From the cell containing the given text, extract its center point as (X, Y) coordinate. 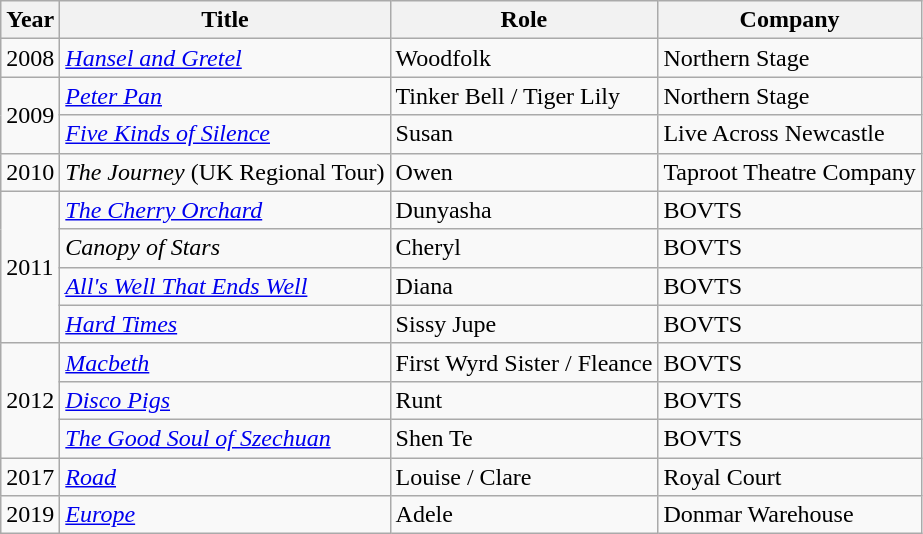
Live Across Newcastle (790, 134)
All's Well That Ends Well (225, 286)
Cheryl (524, 248)
Adele (524, 515)
Five Kinds of Silence (225, 134)
The Cherry Orchard (225, 210)
2008 (30, 58)
Disco Pigs (225, 400)
Taproot Theatre Company (790, 172)
Shen Te (524, 438)
2009 (30, 115)
Louise / Clare (524, 477)
The Good Soul of Szechuan (225, 438)
Tinker Bell / Tiger Lily (524, 96)
2019 (30, 515)
Road (225, 477)
Peter Pan (225, 96)
Hansel and Gretel (225, 58)
Year (30, 20)
Runt (524, 400)
2010 (30, 172)
Hard Times (225, 324)
First Wyrd Sister / Fleance (524, 362)
2017 (30, 477)
Diana (524, 286)
Company (790, 20)
Europe (225, 515)
Donmar Warehouse (790, 515)
Title (225, 20)
2012 (30, 400)
Role (524, 20)
Owen (524, 172)
Canopy of Stars (225, 248)
Macbeth (225, 362)
Royal Court (790, 477)
Dunyasha (524, 210)
2011 (30, 267)
Woodfolk (524, 58)
Susan (524, 134)
Sissy Jupe (524, 324)
The Journey (UK Regional Tour) (225, 172)
